From the cell containing the given text, extract its center point as [X, Y] coordinate. 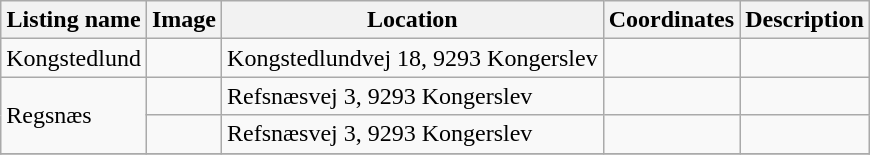
Kongstedlund [74, 58]
Regsnæs [74, 115]
Listing name [74, 20]
Kongstedlundvej 18, 9293 Kongerslev [413, 58]
Location [413, 20]
Description [805, 20]
Coordinates [671, 20]
Image [184, 20]
